Detect which cell encompasses the target text, then output its [X, Y] center coordinate. 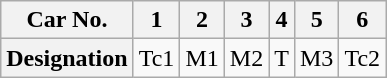
M2 [246, 58]
M1 [202, 58]
Tc1 [156, 58]
Tc2 [362, 58]
5 [316, 20]
1 [156, 20]
Designation [67, 58]
6 [362, 20]
3 [246, 20]
T [282, 58]
Car No. [67, 20]
4 [282, 20]
M3 [316, 58]
2 [202, 20]
